Find where the given text appears and provide that cell's center as [x, y] coordinate. 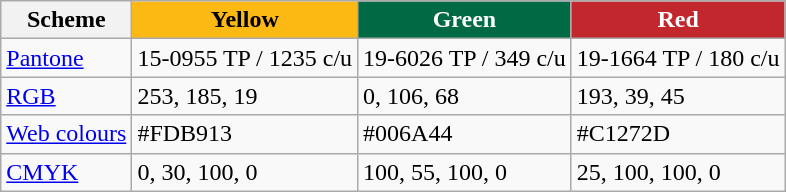
Pantone [66, 58]
25, 100, 100, 0 [678, 172]
19-6026 TP / 349 c/u [465, 58]
19-1664 TP / 180 c/u [678, 58]
Web colours [66, 134]
193, 39, 45 [678, 96]
0, 106, 68 [465, 96]
Green [465, 20]
CMYK [66, 172]
15-0955 TP / 1235 c/u [245, 58]
#C1272D [678, 134]
#006A44 [465, 134]
253, 185, 19 [245, 96]
0, 30, 100, 0 [245, 172]
100, 55, 100, 0 [465, 172]
Scheme [66, 20]
Yellow [245, 20]
Red [678, 20]
#FDB913 [245, 134]
RGB [66, 96]
